Scan for the cell matching the given text and deliver its [x, y] coordinate at center. 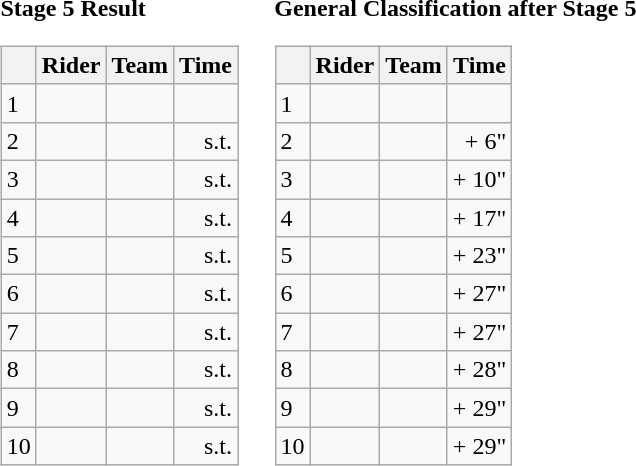
+ 23" [479, 256]
+ 10" [479, 179]
+ 17" [479, 217]
+ 28" [479, 370]
+ 6" [479, 141]
